Locate the cell with the specified text and output its (X, Y) center coordinate. 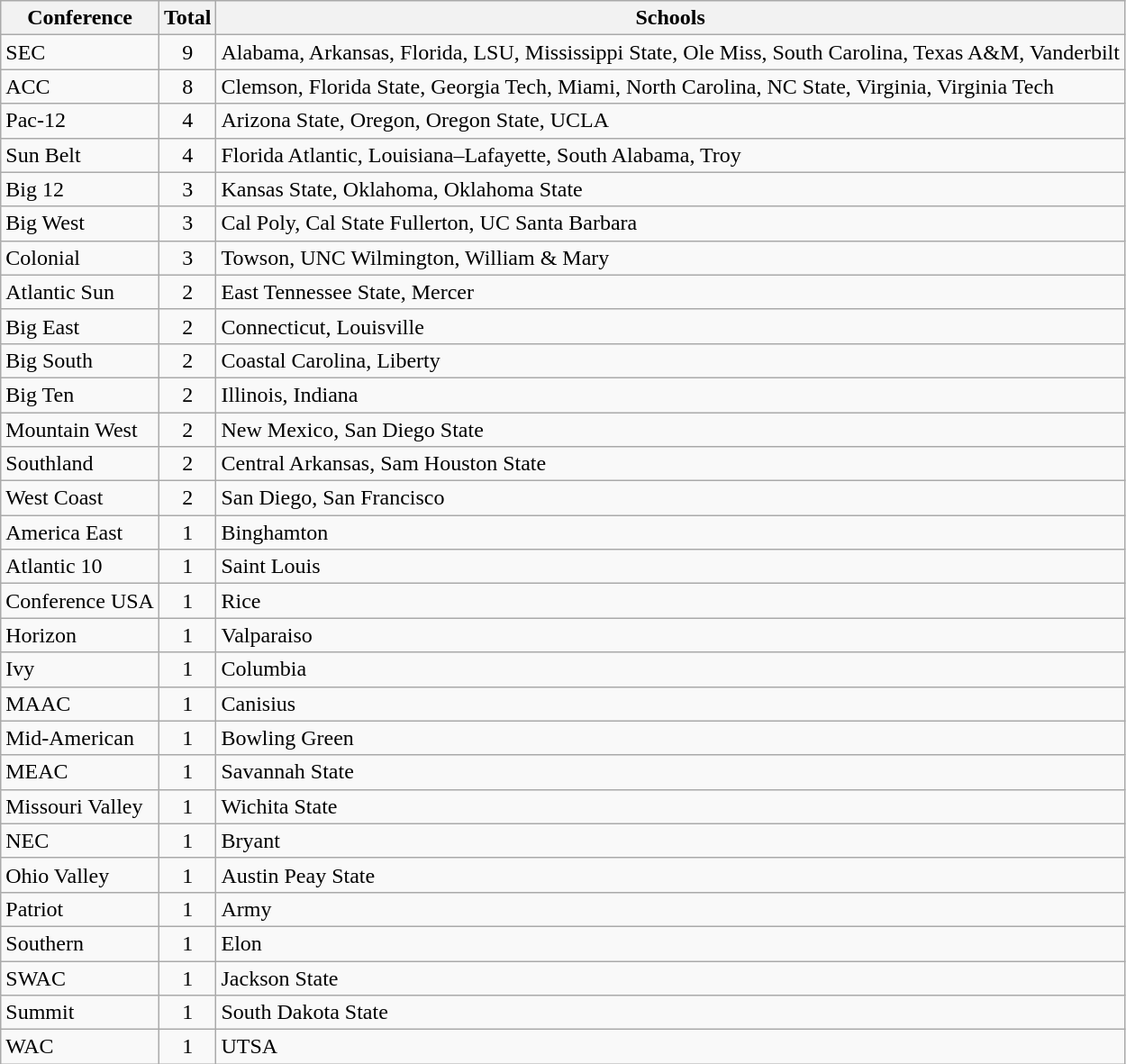
Valparaiso (670, 635)
Towson, UNC Wilmington, William & Mary (670, 258)
NEC (80, 841)
SEC (80, 52)
Atlantic Sun (80, 292)
Mid-American (80, 738)
America East (80, 532)
Austin Peay State (670, 875)
Big South (80, 360)
Cal Poly, Cal State Fullerton, UC Santa Barbara (670, 223)
UTSA (670, 1047)
Horizon (80, 635)
Big 12 (80, 189)
ACC (80, 86)
Southern (80, 943)
Pac-12 (80, 121)
Total (187, 18)
8 (187, 86)
South Dakota State (670, 1013)
Sun Belt (80, 155)
Elon (670, 943)
Jackson State (670, 978)
Savannah State (670, 772)
Wichita State (670, 806)
Central Arkansas, Sam Houston State (670, 464)
Columbia (670, 669)
Saint Louis (670, 567)
Big East (80, 326)
San Diego, San Francisco (670, 498)
Patriot (80, 909)
MEAC (80, 772)
Army (670, 909)
Florida Atlantic, Louisiana–Lafayette, South Alabama, Troy (670, 155)
Canisius (670, 704)
Arizona State, Oregon, Oregon State, UCLA (670, 121)
Binghamton (670, 532)
Colonial (80, 258)
Summit (80, 1013)
Rice (670, 601)
Atlantic 10 (80, 567)
Alabama, Arkansas, Florida, LSU, Mississippi State, Ole Miss, South Carolina, Texas A&M, Vanderbilt (670, 52)
Conference (80, 18)
Bowling Green (670, 738)
Southland (80, 464)
Coastal Carolina, Liberty (670, 360)
Mountain West (80, 430)
Ivy (80, 669)
Big West (80, 223)
SWAC (80, 978)
Conference USA (80, 601)
MAAC (80, 704)
West Coast (80, 498)
Clemson, Florida State, Georgia Tech, Miami, North Carolina, NC State, Virginia, Virginia Tech (670, 86)
Bryant (670, 841)
Ohio Valley (80, 875)
9 (187, 52)
WAC (80, 1047)
Connecticut, Louisville (670, 326)
New Mexico, San Diego State (670, 430)
Missouri Valley (80, 806)
East Tennessee State, Mercer (670, 292)
Illinois, Indiana (670, 395)
Big Ten (80, 395)
Kansas State, Oklahoma, Oklahoma State (670, 189)
Schools (670, 18)
